Determine the (x, y) coordinate at the center of the cell enclosing the given text.  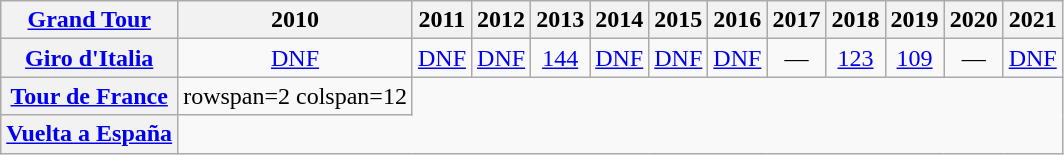
2019 (914, 20)
2016 (738, 20)
2015 (678, 20)
Grand Tour (90, 20)
Vuelta a España (90, 134)
2010 (296, 20)
Giro d'Italia (90, 58)
2013 (560, 20)
144 (560, 58)
109 (914, 58)
2012 (502, 20)
Tour de France (90, 96)
2018 (856, 20)
2011 (442, 20)
rowspan=2 colspan=12 (296, 96)
2021 (1032, 20)
2020 (974, 20)
123 (856, 58)
2014 (620, 20)
2017 (796, 20)
